Search for the cell housing the specified text and yield its (X, Y) center coordinate. 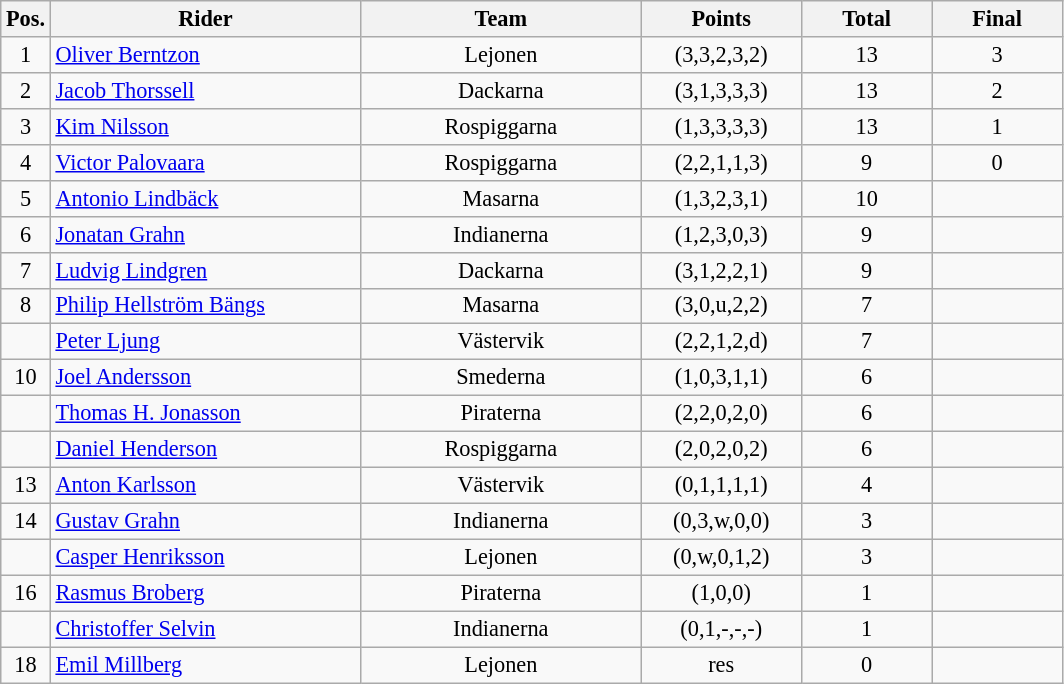
Peter Ljung (205, 342)
Thomas H. Jonasson (205, 414)
Anton Karlsson (205, 485)
Kim Nilsson (205, 126)
8 (26, 306)
Daniel Henderson (205, 450)
Points (721, 19)
(2,2,0,2,0) (721, 414)
Joel Andersson (205, 378)
16 (26, 593)
Final (997, 19)
Ludvig Lindgren (205, 270)
Jacob Thorssell (205, 90)
Gustav Grahn (205, 521)
Emil Millberg (205, 665)
(0,1,-,-,-) (721, 629)
(3,1,2,2,1) (721, 270)
res (721, 665)
(1,3,3,3,3) (721, 126)
(1,3,2,3,1) (721, 198)
Victor Palovaara (205, 162)
Rasmus Broberg (205, 593)
(1,0,0) (721, 593)
(3,1,3,3,3) (721, 90)
(3,0,u,2,2) (721, 306)
Philip Hellström Bängs (205, 306)
(0,w,0,1,2) (721, 557)
(0,1,1,1,1) (721, 485)
Smederna (501, 378)
(1,0,3,1,1) (721, 378)
Casper Henriksson (205, 557)
Total (866, 19)
14 (26, 521)
(2,2,1,1,3) (721, 162)
Rider (205, 19)
(0,3,w,0,0) (721, 521)
5 (26, 198)
Pos. (26, 19)
18 (26, 665)
Oliver Berntzon (205, 55)
(1,2,3,0,3) (721, 234)
Team (501, 19)
Antonio Lindbäck (205, 198)
(2,0,2,0,2) (721, 450)
Jonatan Grahn (205, 234)
(3,3,2,3,2) (721, 55)
(2,2,1,2,d) (721, 342)
Christoffer Selvin (205, 629)
